Search for the cell housing the specified text and yield its (x, y) center coordinate. 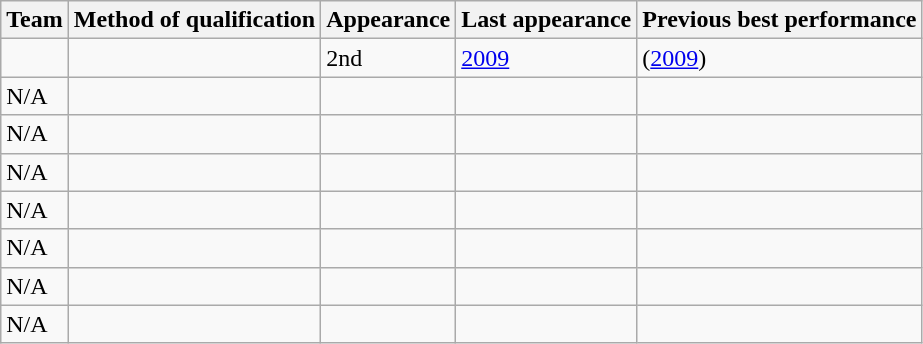
Previous best performance (780, 20)
Method of qualification (194, 20)
2009 (546, 58)
(2009) (780, 58)
Team (35, 20)
2nd (388, 58)
Last appearance (546, 20)
Appearance (388, 20)
